Extract the [X, Y] coordinate from the center of the cell holding the provided text.  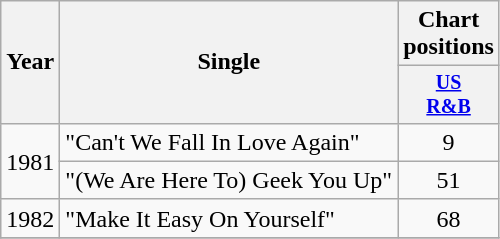
68 [449, 218]
1982 [30, 218]
51 [449, 180]
Year [30, 62]
1981 [30, 161]
Single [229, 62]
USR&B [449, 94]
"(We Are Here To) Geek You Up" [229, 180]
9 [449, 142]
"Make It Easy On Yourself" [229, 218]
"Can't We Fall In Love Again" [229, 142]
Chart positions [449, 34]
